Determine the (x, y) coordinate at the center of the cell enclosing the given text.  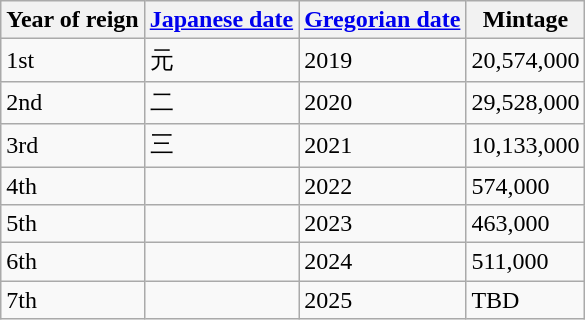
三 (221, 146)
元 (221, 60)
2021 (382, 146)
20,574,000 (526, 60)
2020 (382, 102)
Japanese date (221, 20)
Gregorian date (382, 20)
2022 (382, 185)
4th (72, 185)
10,133,000 (526, 146)
2023 (382, 224)
TBD (526, 300)
574,000 (526, 185)
2024 (382, 262)
2nd (72, 102)
511,000 (526, 262)
2019 (382, 60)
1st (72, 60)
Mintage (526, 20)
二 (221, 102)
6th (72, 262)
5th (72, 224)
Year of reign (72, 20)
463,000 (526, 224)
7th (72, 300)
3rd (72, 146)
2025 (382, 300)
29,528,000 (526, 102)
